For the text-containing cell, return its midpoint in [X, Y] coordinate format. 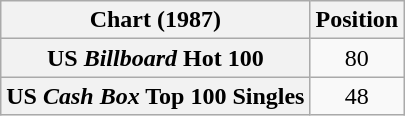
Chart (1987) [156, 20]
48 [357, 96]
80 [357, 58]
US Billboard Hot 100 [156, 58]
Position [357, 20]
US Cash Box Top 100 Singles [156, 96]
